Return [X, Y] of the center of cell containing provided text 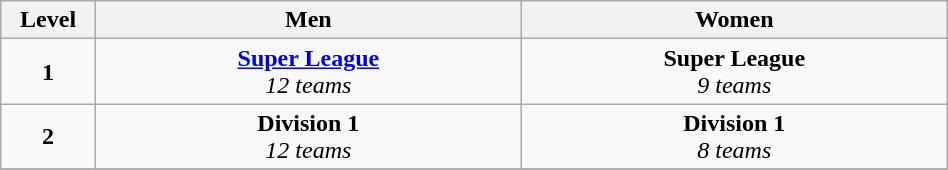
Division 18 teams [734, 136]
Men [308, 20]
Super League12 teams [308, 72]
Division 112 teams [308, 136]
2 [48, 136]
Women [734, 20]
1 [48, 72]
Super League9 teams [734, 72]
Level [48, 20]
